Output the [x, y] coordinate of the center of the cell containing the given text.  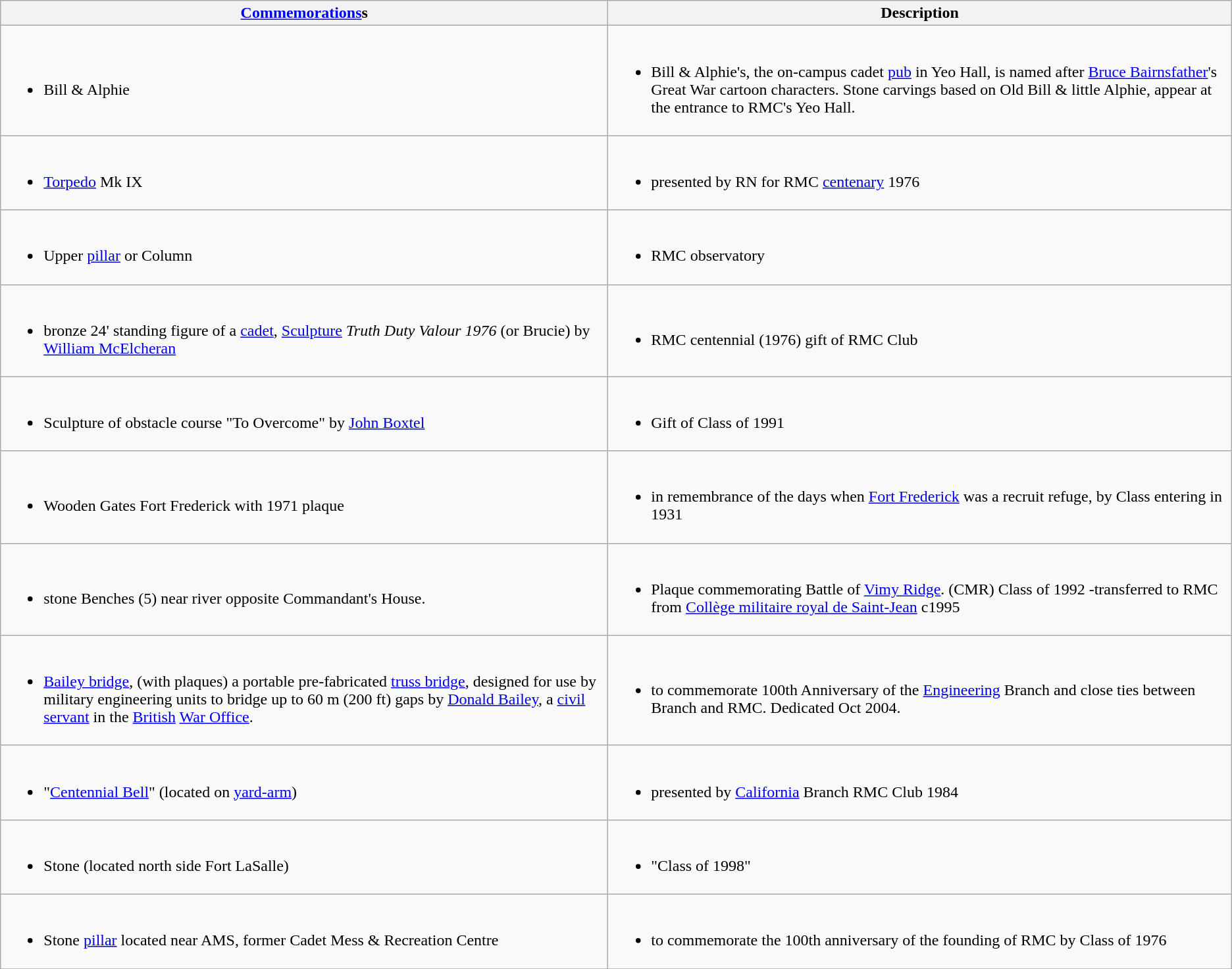
to commemorate 100th Anniversary of the Engineering Branch and close ties between Branch and RMC. Dedicated Oct 2004. [920, 690]
bronze 24' standing figure of a cadet, Sculpture Truth Duty Valour 1976 (or Brucie) by William McElcheran [304, 330]
Stone pillar located near AMS, former Cadet Mess & Recreation Centre [304, 931]
"Class of 1998" [920, 857]
in remembrance of the days when Fort Frederick was a recruit refuge, by Class entering in 1931 [920, 497]
Gift of Class of 1991 [920, 413]
RMC observatory [920, 248]
Upper pillar or Column [304, 248]
stone Benches (5) near river opposite Commandant's House. [304, 589]
Commemorationss [304, 13]
Bill & Alphie [304, 80]
"Centennial Bell" (located on yard-arm) [304, 782]
Plaque commemorating Battle of Vimy Ridge. (CMR) Class of 1992 -transferred to RMC from Collège militaire royal de Saint-Jean c1995 [920, 589]
Description [920, 13]
Stone (located north side Fort LaSalle) [304, 857]
presented by California Branch RMC Club 1984 [920, 782]
RMC centennial (1976) gift of RMC Club [920, 330]
Sculpture of obstacle course "To Overcome" by John Boxtel [304, 413]
to commemorate the 100th anniversary of the founding of RMC by Class of 1976 [920, 931]
Wooden Gates Fort Frederick with 1971 plaque [304, 497]
Torpedo Mk IX [304, 172]
presented by RN for RMC centenary 1976 [920, 172]
